Determine the (x, y) coordinate at the center of the cell enclosing the given text.  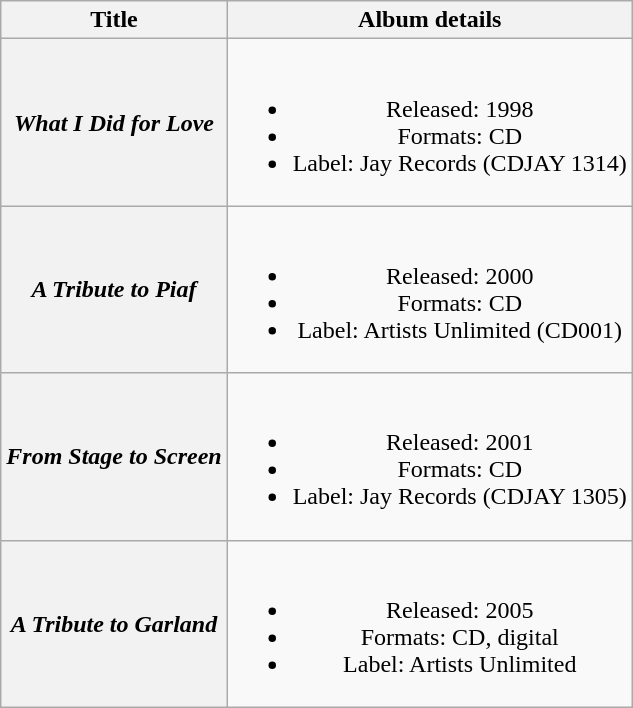
From Stage to Screen (114, 456)
A Tribute to Piaf (114, 290)
What I Did for Love (114, 122)
Released: 1998Formats: CDLabel: Jay Records (CDJAY 1314) (430, 122)
A Tribute to Garland (114, 624)
Title (114, 20)
Released: 2005Formats: CD, digitalLabel: Artists Unlimited (430, 624)
Album details (430, 20)
Released: 2000Formats: CDLabel: Artists Unlimited (CD001) (430, 290)
Released: 2001Formats: CDLabel: Jay Records (CDJAY 1305) (430, 456)
